Return [x, y] of the center of cell containing provided text 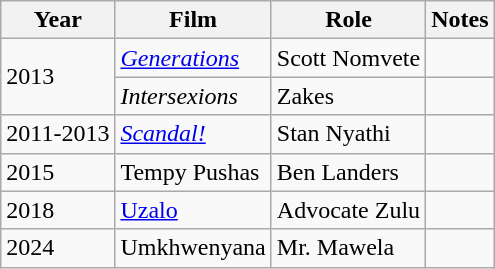
2024 [58, 248]
2018 [58, 210]
Scandal! [193, 134]
Advocate Zulu [348, 210]
Generations [193, 58]
Tempy Pushas [193, 172]
Stan Nyathi [348, 134]
Scott Nomvete [348, 58]
Ben Landers [348, 172]
Intersexions [193, 96]
Role [348, 20]
2013 [58, 77]
Mr. Mawela [348, 248]
Uzalo [193, 210]
Zakes [348, 96]
Notes [460, 20]
Year [58, 20]
2011-2013 [58, 134]
Film [193, 20]
Umkhwenyana [193, 248]
2015 [58, 172]
